Determine the (x, y) coordinate at the center of the cell enclosing the given text.  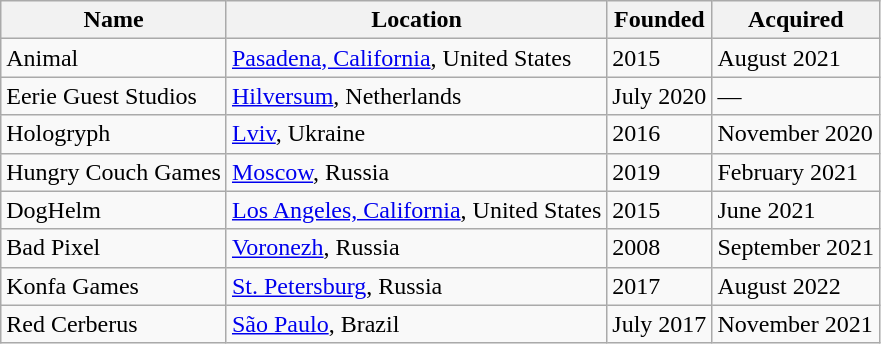
Konfa Games (114, 286)
Lviv, Ukraine (416, 134)
Pasadena, California, United States (416, 58)
DogHelm (114, 210)
Moscow, Russia (416, 172)
Acquired (796, 20)
July 2020 (660, 96)
August 2021 (796, 58)
Founded (660, 20)
November 2020 (796, 134)
2016 (660, 134)
Voronezh, Russia (416, 248)
2019 (660, 172)
Name (114, 20)
Bad Pixel (114, 248)
Location (416, 20)
Red Cerberus (114, 324)
Animal (114, 58)
2008 (660, 248)
Hologryph (114, 134)
September 2021 (796, 248)
August 2022 (796, 286)
— (796, 96)
Eerie Guest Studios (114, 96)
February 2021 (796, 172)
Hungry Couch Games (114, 172)
2017 (660, 286)
St. Petersburg, Russia (416, 286)
June 2021 (796, 210)
São Paulo, Brazil (416, 324)
Hilversum, Netherlands (416, 96)
November 2021 (796, 324)
July 2017 (660, 324)
Los Angeles, California, United States (416, 210)
